Return the [X, Y] coordinate for the center point of the cell that contains the specified text.  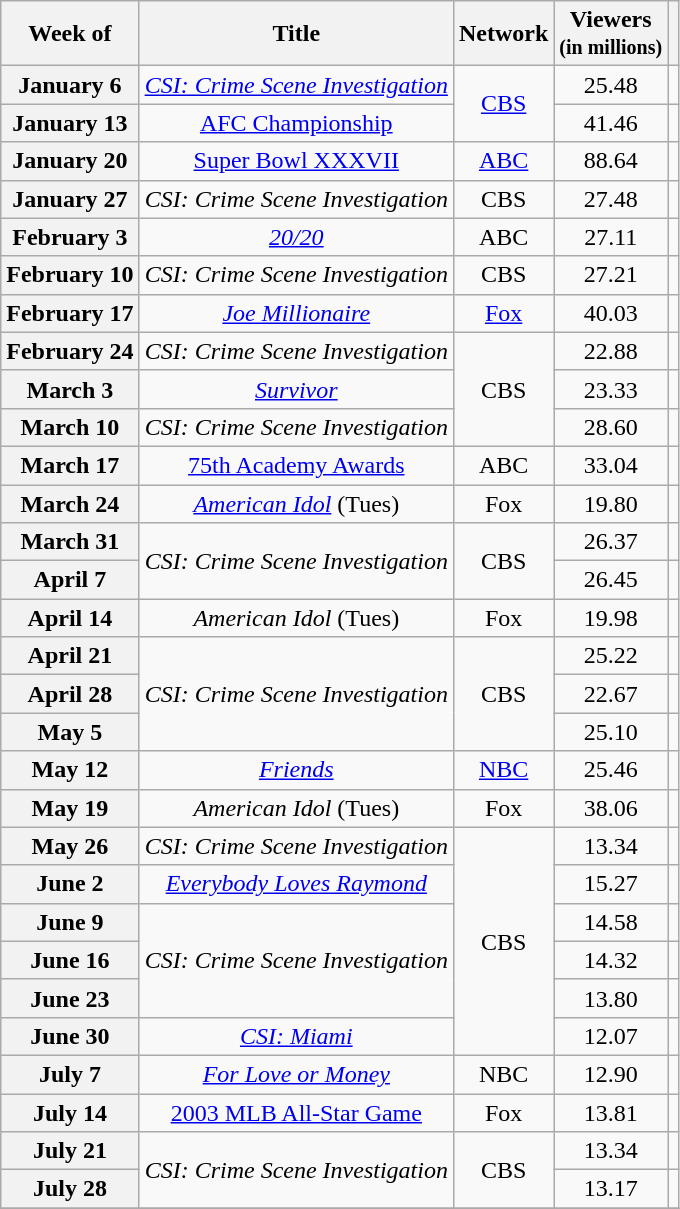
April 21 [70, 656]
February 17 [70, 313]
20/20 [296, 237]
May 19 [70, 808]
27.11 [611, 237]
April 7 [70, 580]
27.48 [611, 199]
July 28 [70, 1189]
February 10 [70, 275]
27.21 [611, 275]
January 20 [70, 161]
25.48 [611, 85]
41.46 [611, 123]
Title [296, 34]
13.81 [611, 1113]
26.45 [611, 580]
April 28 [70, 694]
33.04 [611, 465]
19.80 [611, 503]
February 24 [70, 351]
Everybody Loves Raymond [296, 884]
July 14 [70, 1113]
13.80 [611, 998]
January 6 [70, 85]
14.32 [611, 960]
June 9 [70, 922]
July 7 [70, 1074]
25.46 [611, 770]
13.17 [611, 1189]
March 3 [70, 389]
Joe Millionaire [296, 313]
Viewers(in millions) [611, 34]
March 24 [70, 503]
AFC Championship [296, 123]
12.90 [611, 1074]
May 12 [70, 770]
April 14 [70, 618]
May 5 [70, 732]
28.60 [611, 427]
88.64 [611, 161]
26.37 [611, 542]
12.07 [611, 1036]
25.10 [611, 732]
75th Academy Awards [296, 465]
March 10 [70, 427]
40.03 [611, 313]
Super Bowl XXXVII [296, 161]
14.58 [611, 922]
June 23 [70, 998]
June 30 [70, 1036]
Week of [70, 34]
22.88 [611, 351]
June 16 [70, 960]
March 17 [70, 465]
March 31 [70, 542]
23.33 [611, 389]
January 27 [70, 199]
CSI: Miami [296, 1036]
Network [503, 34]
January 13 [70, 123]
Friends [296, 770]
22.67 [611, 694]
2003 MLB All-Star Game [296, 1113]
15.27 [611, 884]
Survivor [296, 389]
38.06 [611, 808]
June 2 [70, 884]
19.98 [611, 618]
For Love or Money [296, 1074]
July 21 [70, 1151]
25.22 [611, 656]
May 26 [70, 846]
February 3 [70, 237]
